Locate the cell with the specified text and output its [x, y] center coordinate. 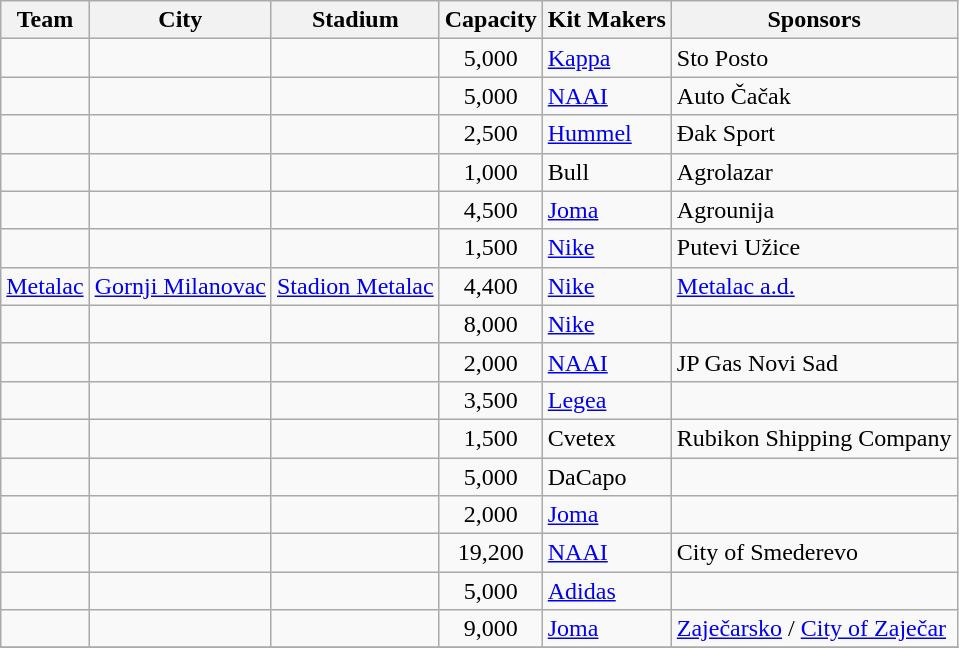
Kappa [606, 58]
Đak Sport [814, 134]
4,500 [490, 210]
Auto Čačak [814, 96]
3,500 [490, 400]
JP Gas Novi Sad [814, 362]
Metalac a.d. [814, 286]
9,000 [490, 629]
Metalac [45, 286]
1,000 [490, 172]
Sponsors [814, 20]
Putevi Užice [814, 248]
19,200 [490, 553]
Legea [606, 400]
Zaječarsko / City of Zaječar [814, 629]
Stadion Metalac [355, 286]
4,400 [490, 286]
Stadium [355, 20]
Agrounija [814, 210]
DaCapo [606, 477]
Bull [606, 172]
Hummel [606, 134]
Sto Posto [814, 58]
Agrolazar [814, 172]
Team [45, 20]
Adidas [606, 591]
City [180, 20]
Gornji Milanovac [180, 286]
2,500 [490, 134]
Rubikon Shipping Company [814, 438]
8,000 [490, 324]
Kit Makers [606, 20]
City of Smederevo [814, 553]
Capacity [490, 20]
Cvetex [606, 438]
